Search for the cell housing the specified text and yield its [X, Y] center coordinate. 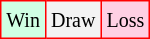
Draw [72, 20]
Win [24, 20]
Loss [126, 20]
